Return [X, Y] of the center of cell containing provided text 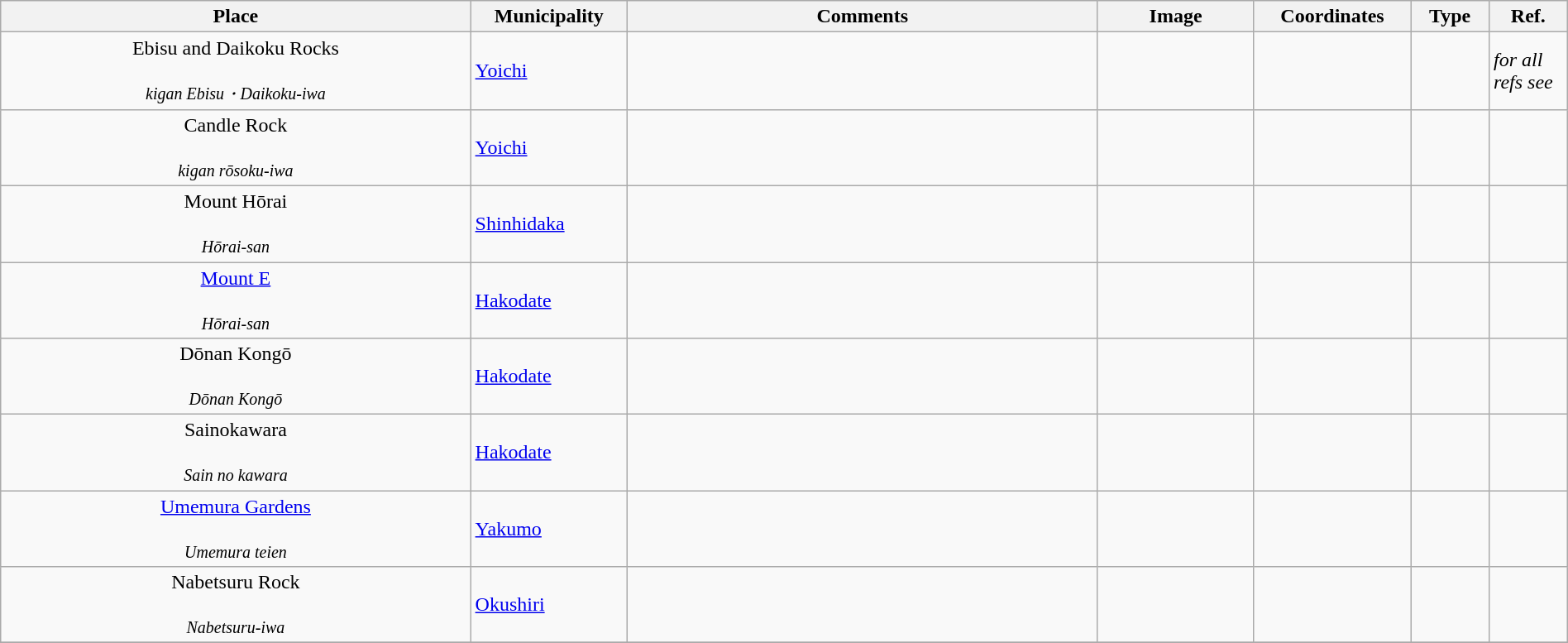
Ref. [1528, 17]
Image [1176, 17]
SainokawaraSain no kawara [236, 453]
Coordinates [1331, 17]
Shinhidaka [549, 223]
Municipality [549, 17]
Dōnan KongōDōnan Kongō [236, 377]
Mount HōraiHōrai-san [236, 223]
Place [236, 17]
Okushiri [549, 605]
Umemura GardensUmemura teien [236, 529]
for all refs see [1528, 71]
Nabetsuru RockNabetsuru-iwa [236, 605]
Type [1451, 17]
Candle Rockkigan rōsoku-iwa [236, 147]
Ebisu and Daikoku Rockskigan Ebisu・Daikoku-iwa [236, 71]
Mount EHōrai-san [236, 300]
Comments [863, 17]
Yakumo [549, 529]
